Identify which cell holds the provided text, then report its (X, Y) central coordinate. 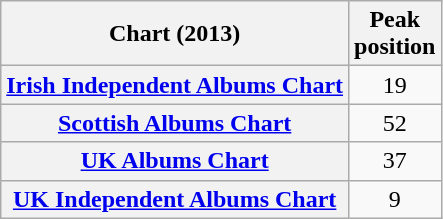
Scottish Albums Chart (175, 123)
37 (395, 161)
52 (395, 123)
9 (395, 199)
UK Albums Chart (175, 161)
UK Independent Albums Chart (175, 199)
Chart (2013) (175, 34)
19 (395, 85)
Peakposition (395, 34)
Irish Independent Albums Chart (175, 85)
